Provide the (x, y) coordinate of the cell's center where the given text is located.  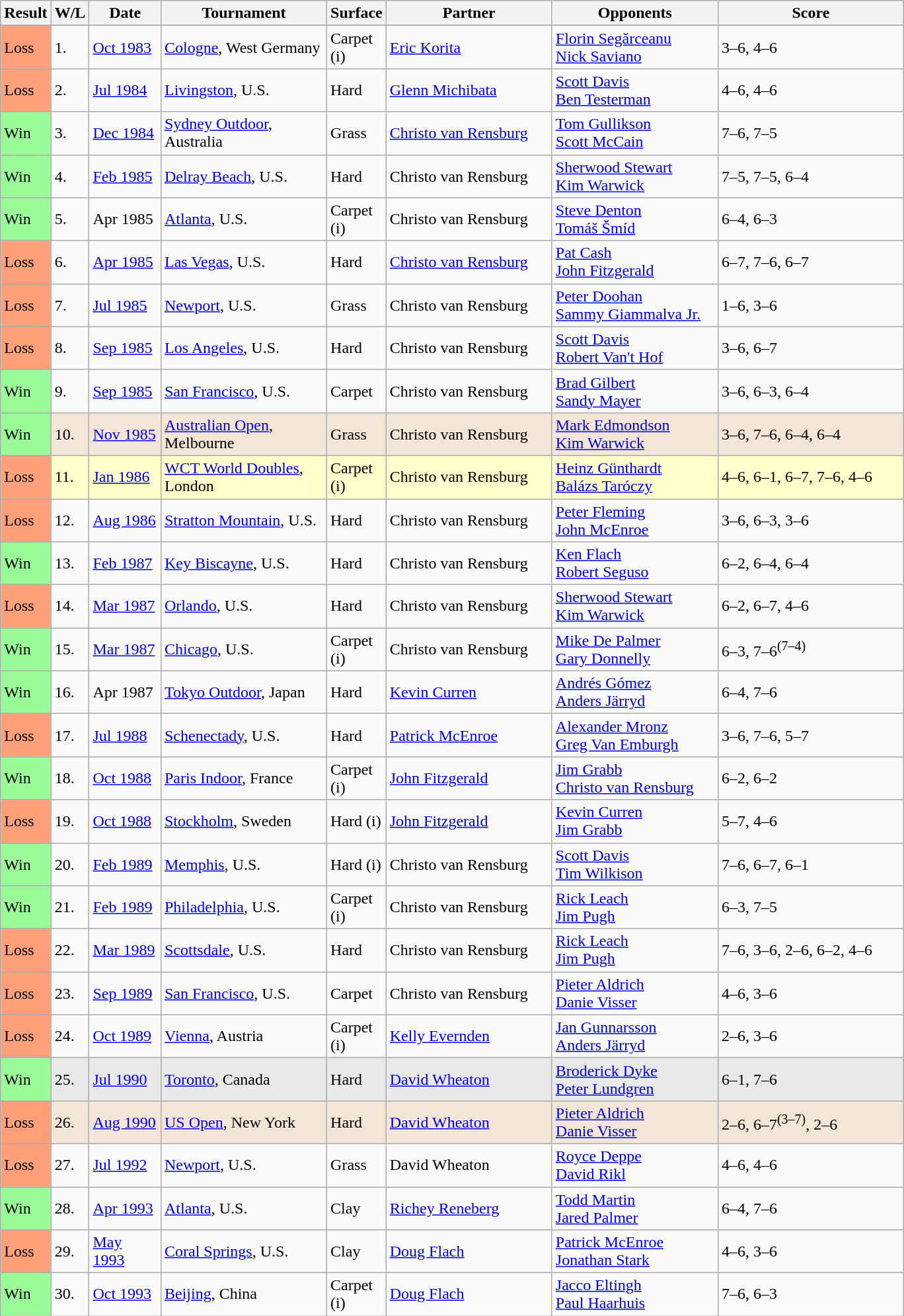
26. (70, 1122)
Apr 1993 (126, 1208)
Livingston, U.S. (243, 90)
Jul 1984 (126, 90)
Delray Beach, U.S. (243, 176)
Dec 1984 (126, 134)
7–6, 7–5 (810, 134)
6–4, 6–3 (810, 219)
13. (70, 563)
May 1993 (126, 1252)
Scott Davis Tim Wilkison (634, 865)
Feb 1987 (126, 563)
Jul 1988 (126, 735)
Feb 1985 (126, 176)
Kevin Curren Jim Grabb (634, 821)
Orlando, U.S. (243, 607)
Date (126, 13)
Result (26, 13)
Oct 1993 (126, 1294)
Brad Gilbert Sandy Mayer (634, 391)
Chicago, U.S. (243, 649)
2. (70, 90)
10. (70, 434)
Oct 1983 (126, 48)
Los Angeles, U.S. (243, 348)
Scott Davis Ben Testerman (634, 90)
27. (70, 1165)
Cologne, West Germany (243, 48)
12. (70, 520)
16. (70, 693)
6–2, 6–2 (810, 779)
17. (70, 735)
Patrick McEnroe (469, 735)
2–6, 6–7(3–7), 2–6 (810, 1122)
3–6, 7–6, 6–4, 6–4 (810, 434)
Surface (357, 13)
7–6, 6–3 (810, 1294)
Royce Deppe David Rikl (634, 1165)
14. (70, 607)
21. (70, 907)
5. (70, 219)
9. (70, 391)
Stratton Mountain, U.S. (243, 520)
Peter Doohan Sammy Giammalva Jr. (634, 305)
Jan 1986 (126, 477)
Jul 1990 (126, 1079)
Scott Davis Robert Van't Hof (634, 348)
6. (70, 262)
1–6, 3–6 (810, 305)
Aug 1990 (126, 1122)
3–6, 7–6, 5–7 (810, 735)
29. (70, 1252)
8. (70, 348)
Toronto, Canada (243, 1079)
6–1, 7–6 (810, 1079)
Schenectady, U.S. (243, 735)
1. (70, 48)
3. (70, 134)
3–6, 6–7 (810, 348)
Scottsdale, U.S. (243, 950)
Pat Cash John Fitzgerald (634, 262)
Peter Fleming John McEnroe (634, 520)
Jul 1992 (126, 1165)
Ken Flach Robert Seguso (634, 563)
Todd Martin Jared Palmer (634, 1208)
Glenn Michibata (469, 90)
Score (810, 13)
7. (70, 305)
20. (70, 865)
18. (70, 779)
Kevin Curren (469, 693)
Sep 1989 (126, 993)
Apr 1987 (126, 693)
Stockholm, Sweden (243, 821)
US Open, New York (243, 1122)
Andrés Gómez Anders Järryd (634, 693)
25. (70, 1079)
7–5, 7–5, 6–4 (810, 176)
3–6, 6–3, 3–6 (810, 520)
Jan Gunnarsson Anders Järryd (634, 1036)
Partner (469, 13)
Alexander Mronz Greg Van Emburgh (634, 735)
Mar 1989 (126, 950)
11. (70, 477)
Richey Reneberg (469, 1208)
Nov 1985 (126, 434)
6–2, 6–4, 6–4 (810, 563)
3–6, 4–6 (810, 48)
Mike De Palmer Gary Donnelly (634, 649)
6–3, 7–5 (810, 907)
15. (70, 649)
Vienna, Austria (243, 1036)
Tokyo Outdoor, Japan (243, 693)
2–6, 3–6 (810, 1036)
6–3, 7–6(7–4) (810, 649)
Broderick Dyke Peter Lundgren (634, 1079)
Mark Edmondson Kim Warwick (634, 434)
Memphis, U.S. (243, 865)
Jul 1985 (126, 305)
Jacco Eltingh Paul Haarhuis (634, 1294)
22. (70, 950)
Sydney Outdoor, Australia (243, 134)
Beijing, China (243, 1294)
Philadelphia, U.S. (243, 907)
Jim Grabb Christo van Rensburg (634, 779)
24. (70, 1036)
Steve Denton Tomáš Šmíd (634, 219)
7–6, 3–6, 2–6, 6–2, 4–6 (810, 950)
Eric Korita (469, 48)
Paris Indoor, France (243, 779)
5–7, 4–6 (810, 821)
6–2, 6–7, 4–6 (810, 607)
Tom Gullikson Scott McCain (634, 134)
WCT World Doubles, London (243, 477)
4–6, 6–1, 6–7, 7–6, 4–6 (810, 477)
Las Vegas, U.S. (243, 262)
Aug 1986 (126, 520)
Heinz Günthardt Balázs Taróczy (634, 477)
19. (70, 821)
6–7, 7–6, 6–7 (810, 262)
7–6, 6–7, 6–1 (810, 865)
Florin Segărceanu Nick Saviano (634, 48)
W/L (70, 13)
Australian Open, Melbourne (243, 434)
Patrick McEnroe Jonathan Stark (634, 1252)
Opponents (634, 13)
30. (70, 1294)
Coral Springs, U.S. (243, 1252)
23. (70, 993)
Key Biscayne, U.S. (243, 563)
3–6, 6–3, 6–4 (810, 391)
Tournament (243, 13)
4. (70, 176)
Kelly Evernden (469, 1036)
28. (70, 1208)
Oct 1989 (126, 1036)
